Identify which cell holds the provided text, then report its [x, y] central coordinate. 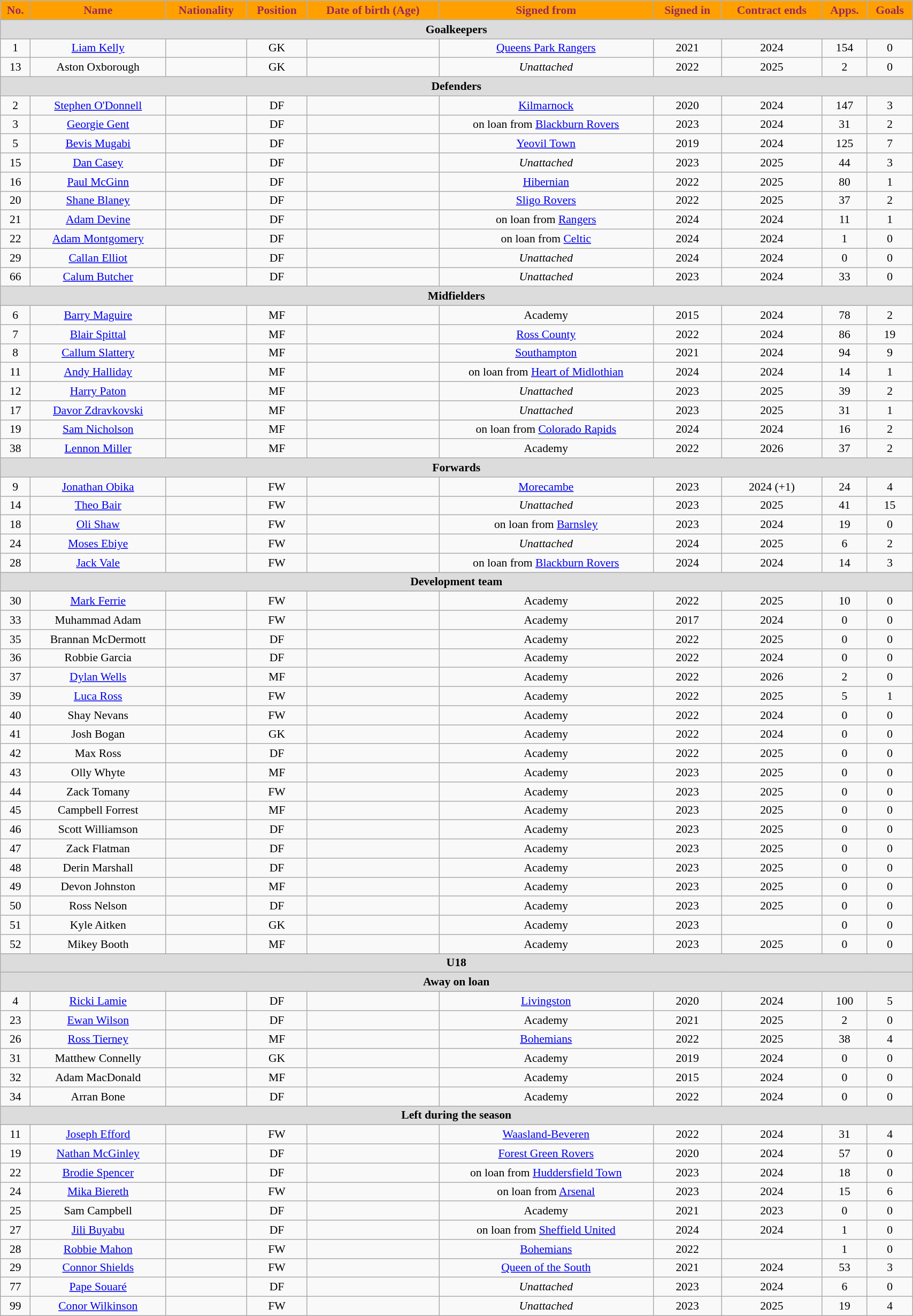
Apps. [845, 10]
45 [16, 810]
Campbell Forrest [98, 810]
21 [16, 220]
52 [16, 944]
Morecambe [546, 487]
147 [845, 105]
No. [16, 10]
Goalkeepers [457, 29]
on loan from Colorado Rapids [546, 430]
Derin Marshall [98, 868]
53 [845, 1268]
Mika Biereth [98, 1192]
Signed in [687, 10]
36 [16, 658]
Queens Park Rangers [546, 48]
99 [16, 1306]
46 [16, 830]
Joseph Efford [98, 1135]
Nationality [206, 10]
U18 [457, 963]
Ross County [546, 334]
Ross Tierney [98, 1039]
26 [16, 1039]
Signed from [546, 10]
Barry Maguire [98, 315]
Date of birth (Age) [373, 10]
Devon Johnston [98, 887]
66 [16, 277]
Dylan Wells [98, 677]
10 [845, 601]
94 [845, 353]
Development team [457, 582]
Arran Bone [98, 1097]
Aston Oxborough [98, 67]
Mikey Booth [98, 944]
Zack Flatman [98, 849]
Conor Wilkinson [98, 1306]
Calum Butcher [98, 277]
30 [16, 601]
42 [16, 754]
Kilmarnock [546, 105]
40 [16, 715]
Ross Nelson [98, 906]
20 [16, 201]
on loan from Celtic [546, 239]
Left during the season [457, 1115]
12 [16, 392]
Adam Devine [98, 220]
Sam Nicholson [98, 430]
Muhammad Adam [98, 620]
Theo Bair [98, 506]
51 [16, 925]
Away on loan [457, 982]
Robbie Garcia [98, 658]
on loan from Heart of Midlothian [546, 372]
Mark Ferrie [98, 601]
35 [16, 639]
Yeovil Town [546, 144]
13 [16, 67]
2017 [687, 620]
Matthew Connelly [98, 1059]
Goals [889, 10]
on loan from Sheffield United [546, 1230]
86 [845, 334]
80 [845, 182]
23 [16, 1020]
49 [16, 887]
Adam MacDonald [98, 1077]
32 [16, 1077]
Andy Halliday [98, 372]
Davor Zdravkovski [98, 410]
8 [16, 353]
2024 (+1) [771, 487]
Georgie Gent [98, 125]
17 [16, 410]
Max Ross [98, 754]
Robbie Mahon [98, 1249]
Jack Vale [98, 563]
50 [16, 906]
Sam Campbell [98, 1211]
77 [16, 1287]
48 [16, 868]
Kyle Aitken [98, 925]
100 [845, 1001]
Ewan Wilson [98, 1020]
25 [16, 1211]
Josh Bogan [98, 734]
27 [16, 1230]
Stephen O'Donnell [98, 105]
Jili Buyabu [98, 1230]
on loan from Rangers [546, 220]
154 [845, 48]
Adam Montgomery [98, 239]
Brannan McDermott [98, 639]
Southampton [546, 353]
Blair Spittal [98, 334]
Paul McGinn [98, 182]
Forwards [457, 468]
Queen of the South [546, 1268]
Connor Shields [98, 1268]
34 [16, 1097]
Name [98, 10]
on loan from Huddersfield Town [546, 1173]
43 [16, 772]
on loan from Arsenal [546, 1192]
Lennon Miller [98, 449]
Shay Nevans [98, 715]
78 [845, 315]
Midfielders [457, 296]
Callan Elliot [98, 258]
Waasland-Beveren [546, 1135]
Ricki Lamie [98, 1001]
Position [277, 10]
Sligo Rovers [546, 201]
Pape Souaré [98, 1287]
Forest Green Rovers [546, 1154]
57 [845, 1154]
Dan Casey [98, 163]
Liam Kelly [98, 48]
Nathan McGinley [98, 1154]
47 [16, 849]
Luca Ross [98, 697]
Harry Paton [98, 392]
Bevis Mugabi [98, 144]
Livingston [546, 1001]
Defenders [457, 87]
Callum Slattery [98, 353]
Hibernian [546, 182]
Olly Whyte [98, 772]
Brodie Spencer [98, 1173]
Shane Blaney [98, 201]
Scott Williamson [98, 830]
Jonathan Obika [98, 487]
Contract ends [771, 10]
Oli Shaw [98, 525]
Moses Ebiye [98, 544]
125 [845, 144]
on loan from Barnsley [546, 525]
Zack Tomany [98, 792]
